From the cell containing the given text, extract its center point as [x, y] coordinate. 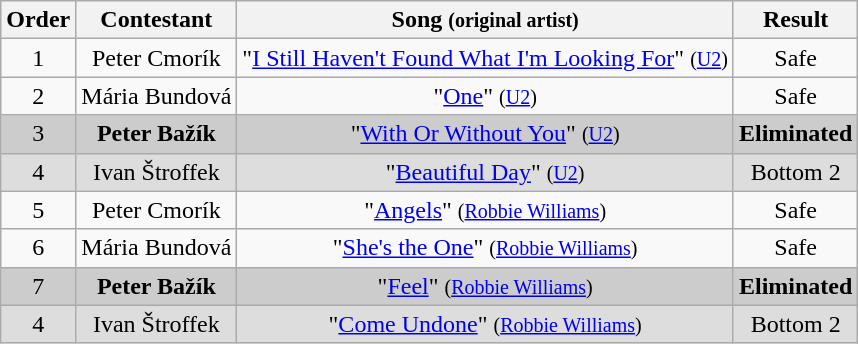
6 [38, 248]
"Beautiful Day" (U2) [486, 172]
"One" (U2) [486, 96]
7 [38, 286]
Song (original artist) [486, 20]
"Come Undone" (Robbie Williams) [486, 324]
2 [38, 96]
5 [38, 210]
Contestant [156, 20]
"Angels" (Robbie Williams) [486, 210]
3 [38, 134]
"I Still Haven't Found What I'm Looking For" (U2) [486, 58]
"Feel" (Robbie Williams) [486, 286]
Order [38, 20]
"With Or Without You" (U2) [486, 134]
"She's the One" (Robbie Williams) [486, 248]
Result [795, 20]
1 [38, 58]
